Find where the given text appears and provide that cell's center as (X, Y) coordinate. 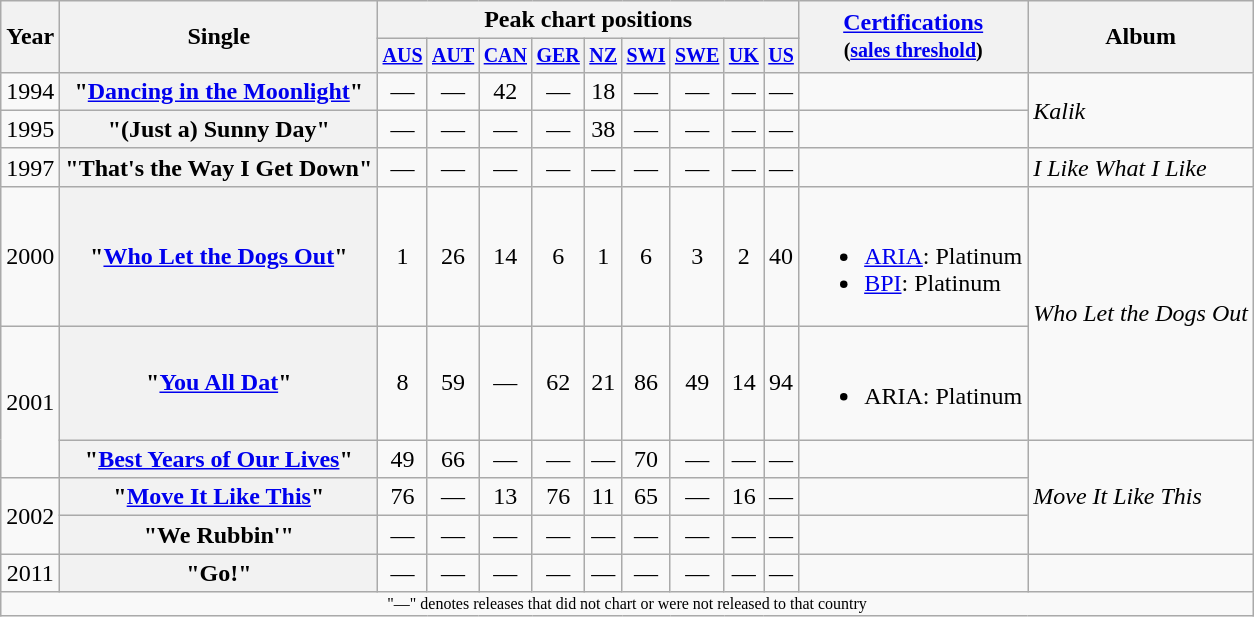
86 (646, 384)
"Dancing in the Moonlight" (219, 91)
"You All Dat" (219, 384)
59 (453, 384)
SWE (697, 56)
"Who Let the Dogs Out" (219, 256)
"Best Years of Our Lives" (219, 459)
NZ (604, 56)
UK (744, 56)
70 (646, 459)
65 (646, 497)
ARIA: Platinum (914, 384)
2001 (30, 402)
GER (558, 56)
38 (604, 129)
3 (697, 256)
66 (453, 459)
8 (402, 384)
94 (782, 384)
13 (506, 497)
18 (604, 91)
Peak chart positions (588, 20)
"Move It Like This" (219, 497)
SWI (646, 56)
AUS (402, 56)
2000 (30, 256)
1994 (30, 91)
Certifications(sales threshold) (914, 37)
26 (453, 256)
CAN (506, 56)
40 (782, 256)
"We Rubbin'" (219, 535)
16 (744, 497)
"Go!" (219, 573)
42 (506, 91)
1997 (30, 167)
"—" denotes releases that did not chart or were not released to that country (628, 604)
Kalik (1141, 110)
Album (1141, 37)
1995 (30, 129)
21 (604, 384)
2 (744, 256)
2002 (30, 516)
2011 (30, 573)
ARIA: PlatinumBPI: Platinum (914, 256)
I Like What I Like (1141, 167)
"That's the Way I Get Down" (219, 167)
US (782, 56)
Year (30, 37)
62 (558, 384)
Move It Like This (1141, 497)
"(Just a) Sunny Day" (219, 129)
Who Let the Dogs Out (1141, 312)
AUT (453, 56)
Single (219, 37)
11 (604, 497)
